Detect which cell encompasses the target text, then output its (x, y) center coordinate. 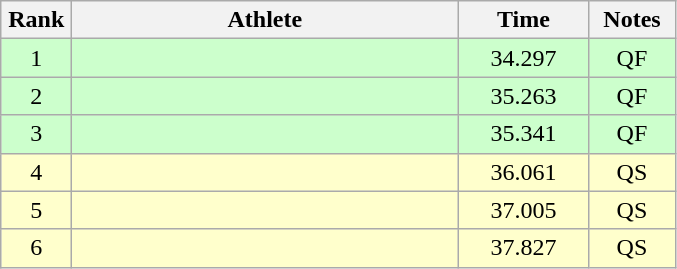
Athlete (265, 20)
37.005 (524, 210)
4 (36, 172)
Time (524, 20)
6 (36, 248)
35.263 (524, 96)
34.297 (524, 58)
Rank (36, 20)
Notes (632, 20)
5 (36, 210)
3 (36, 134)
37.827 (524, 248)
1 (36, 58)
2 (36, 96)
35.341 (524, 134)
36.061 (524, 172)
